From the cell containing the given text, extract its center point as [x, y] coordinate. 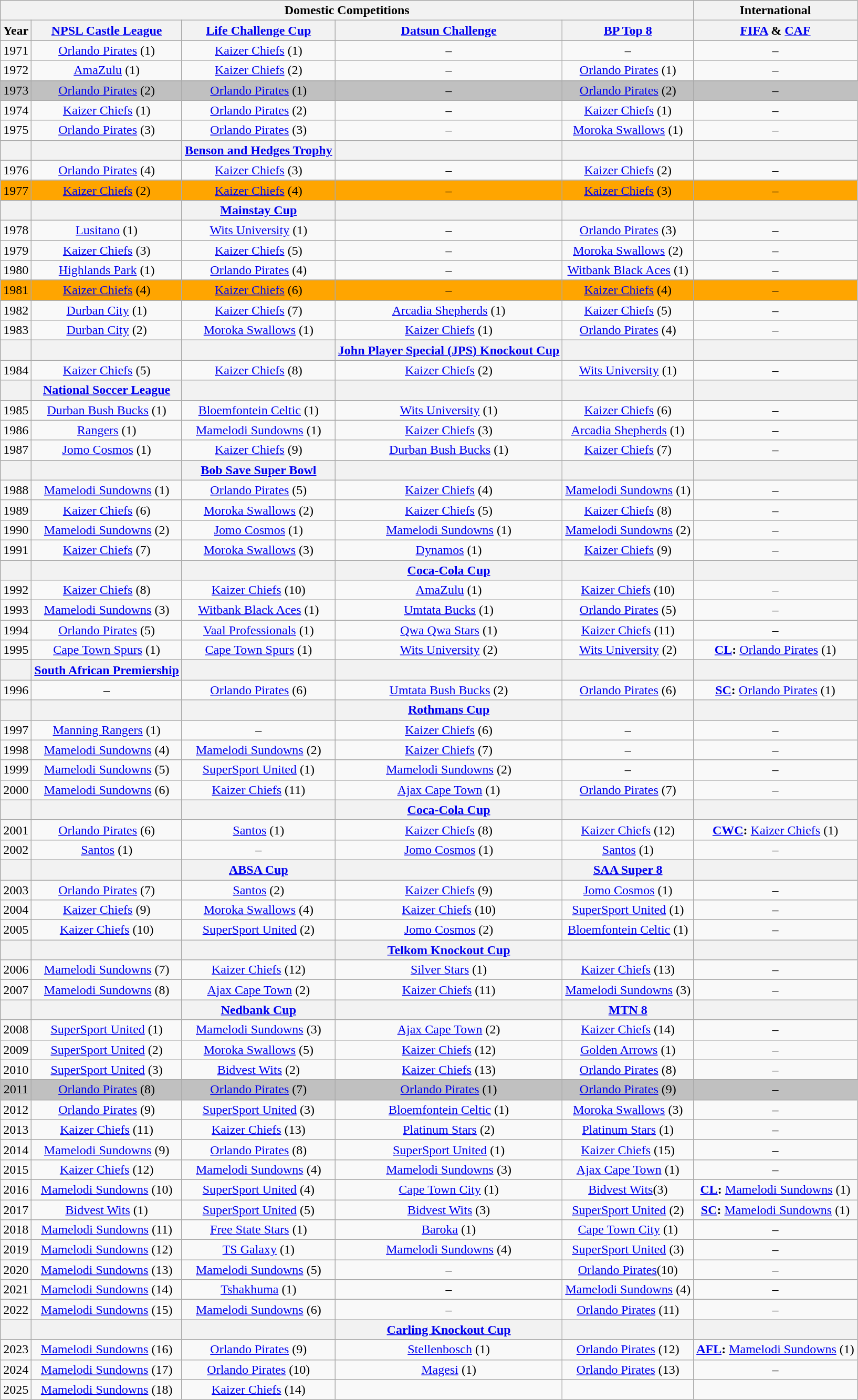
Bidvest Wits (3) [448, 1209]
2008 [16, 1030]
Santos (2) [258, 890]
Carling Knockout Cup [448, 1330]
2005 [16, 930]
1979 [16, 250]
Mamelodi Sundowns (7) [107, 970]
Benson and Hedges Trophy [258, 150]
2015 [16, 1169]
1974 [16, 110]
Datsun Challenge [448, 30]
TS Galaxy (1) [258, 1250]
Telkom Knockout Cup [448, 950]
Baroka (1) [448, 1230]
CWC: Kaizer Chiefs (1) [776, 830]
Mamelodi Sundowns (13) [107, 1270]
Platinum Stars (2) [448, 1130]
2018 [16, 1230]
2011 [16, 1090]
1977 [16, 190]
SC: Mamelodi Sundowns (1) [776, 1209]
2021 [16, 1290]
Orlando Pirates (13) [628, 1370]
AFL: Mamelodi Sundowns (1) [776, 1350]
Moroka Swallows (5) [258, 1050]
2023 [16, 1350]
Durban City (2) [107, 330]
1989 [16, 510]
Free State Stars (1) [258, 1230]
MTN 8 [628, 1010]
Bidvest Wits(3) [628, 1189]
Lusitano (1) [107, 230]
1975 [16, 130]
1999 [16, 770]
2020 [16, 1270]
BP Top 8 [628, 30]
1985 [16, 410]
1991 [16, 550]
Mamelodi Sundowns (16) [107, 1350]
2013 [16, 1130]
SAA Super 8 [628, 870]
Life Challenge Cup [258, 30]
Qwa Qwa Stars (1) [448, 630]
2024 [16, 1370]
2004 [16, 910]
National Soccer League [107, 390]
1976 [16, 170]
Mamelodi Sundowns (10) [107, 1189]
Domestic Competitions [347, 11]
ABSA Cup [258, 870]
Bob Save Super Bowl [258, 470]
Moroka Swallows (4) [258, 910]
CL: Orlando Pirates (1) [776, 650]
Mamelodi Sundowns (12) [107, 1250]
1996 [16, 690]
Rangers (1) [107, 430]
Durban City (1) [107, 310]
Umtata Bucks (1) [448, 610]
Silver Stars (1) [448, 970]
Magesi (1) [448, 1370]
2006 [16, 970]
1986 [16, 430]
Platinum Stars (1) [628, 1130]
Orlando Pirates (12) [628, 1350]
1994 [16, 630]
2016 [16, 1189]
Mamelodi Sundowns (14) [107, 1290]
Mamelodi Sundowns (8) [107, 990]
Bidvest Wits (1) [107, 1209]
2001 [16, 830]
1982 [16, 310]
1990 [16, 530]
2010 [16, 1070]
Bidvest Wits (2) [258, 1070]
Stellenbosch (1) [448, 1350]
2003 [16, 890]
1978 [16, 230]
2014 [16, 1150]
South African Premiership [107, 670]
Dynamos (1) [448, 550]
Rothmans Cup [448, 710]
1984 [16, 370]
John Player Special (JPS) Knockout Cup [448, 350]
Golden Arrows (1) [628, 1050]
1973 [16, 90]
Jomo Cosmos (2) [448, 930]
1997 [16, 730]
1980 [16, 270]
FIFA & CAF [776, 30]
Orlando Pirates (10) [258, 1370]
Tshakhuma (1) [258, 1290]
Nedbank Cup [258, 1010]
Mainstay Cup [258, 210]
1993 [16, 610]
Mamelodi Sundowns (15) [107, 1310]
2000 [16, 790]
1998 [16, 750]
1981 [16, 290]
Mamelodi Sundowns (18) [107, 1389]
Kaizer Chiefs (15) [628, 1150]
1972 [16, 70]
1971 [16, 50]
Orlando Pirates(10) [628, 1270]
2022 [16, 1310]
SC: Orlando Pirates (1) [776, 690]
2019 [16, 1250]
Mamelodi Sundowns (17) [107, 1370]
1988 [16, 490]
Umtata Bush Bucks (2) [448, 690]
1987 [16, 450]
Vaal Professionals (1) [258, 630]
SuperSport United (5) [258, 1209]
Mamelodi Sundowns (11) [107, 1230]
2009 [16, 1050]
1992 [16, 590]
2025 [16, 1389]
International [776, 11]
Manning Rangers (1) [107, 730]
1995 [16, 650]
Highlands Park (1) [107, 270]
2012 [16, 1110]
Mamelodi Sundowns (9) [107, 1150]
NPSL Castle League [107, 30]
Orlando Pirates (11) [628, 1310]
1983 [16, 330]
2002 [16, 850]
CL: Mamelodi Sundowns (1) [776, 1189]
SuperSport United (4) [258, 1189]
2017 [16, 1209]
2007 [16, 990]
Year [16, 30]
